Determine the (x, y) coordinate at the center of the cell enclosing the given text.  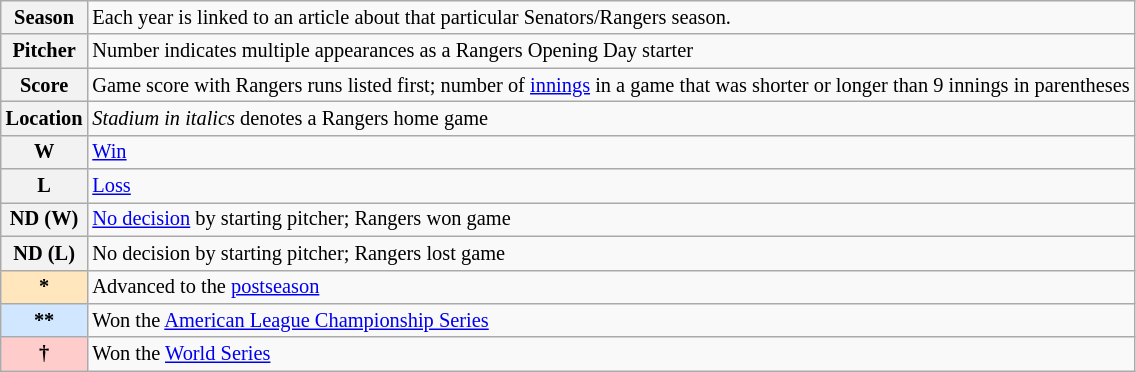
No decision by starting pitcher; Rangers lost game (610, 253)
Location (44, 118)
Won the American League Championship Series (610, 320)
W (44, 152)
ND (L) (44, 253)
Game score with Rangers runs listed first; number of innings in a game that was shorter or longer than 9 innings in parentheses (610, 85)
Win (610, 152)
* (44, 287)
ND (W) (44, 219)
** (44, 320)
Pitcher (44, 51)
Won the World Series (610, 354)
Loss (610, 186)
Score (44, 85)
† (44, 354)
No decision by starting pitcher; Rangers won game (610, 219)
Number indicates multiple appearances as a Rangers Opening Day starter (610, 51)
Advanced to the postseason (610, 287)
Each year is linked to an article about that particular Senators/Rangers season. (610, 17)
Season (44, 17)
Stadium in italics denotes a Rangers home game (610, 118)
L (44, 186)
